Find where the given text appears and provide that cell's center as (X, Y) coordinate. 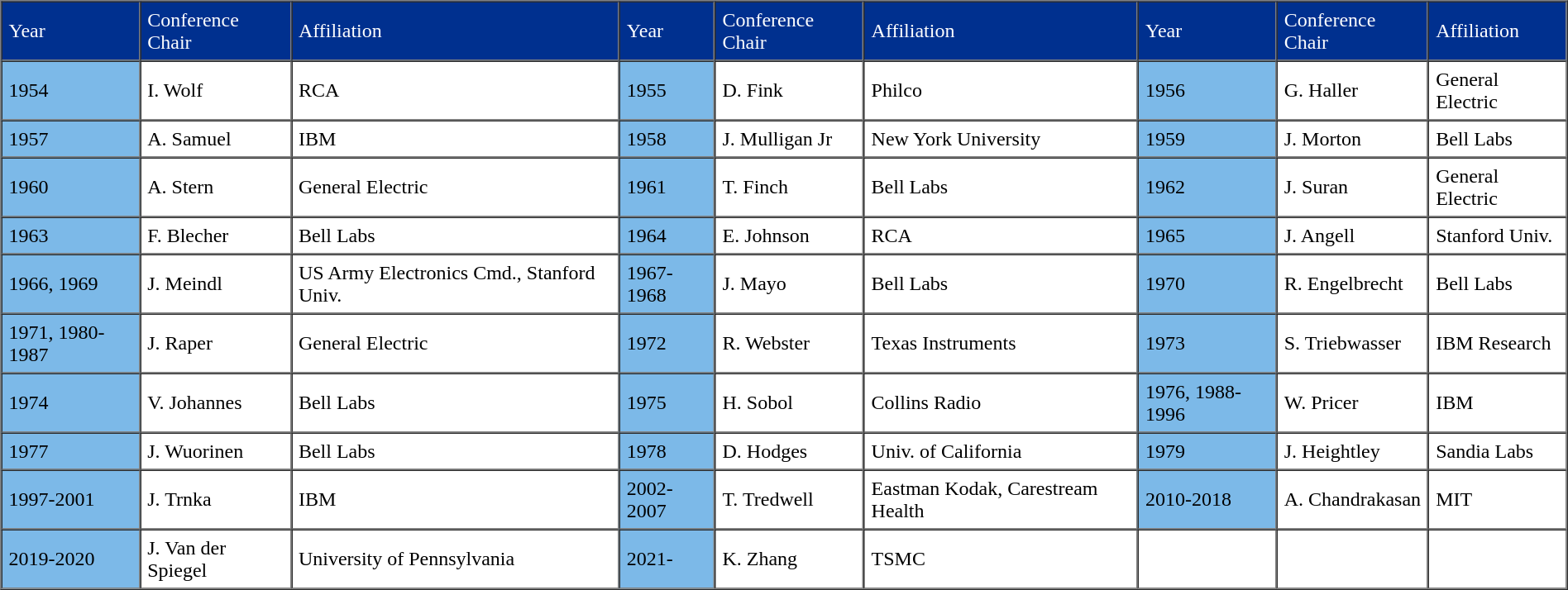
R. Webster (789, 344)
1976, 1988-1996 (1207, 403)
Texas Instruments (1001, 344)
T. Tredwell (789, 499)
New York University (1001, 139)
2019-2020 (71, 559)
H. Sobol (789, 403)
2021- (667, 559)
J. Mulligan Jr (789, 139)
A. Chandrakasan (1353, 499)
1975 (667, 403)
Philco (1001, 91)
Stanford Univ. (1497, 235)
1971, 1980-1987 (71, 344)
1973 (1207, 344)
1961 (667, 187)
D. Hodges (789, 451)
2002-2007 (667, 499)
J. Raper (215, 344)
1974 (71, 403)
Eastman Kodak, Carestream Health (1001, 499)
1979 (1207, 451)
K. Zhang (789, 559)
J. Angell (1353, 235)
1977 (71, 451)
1972 (667, 344)
1964 (667, 235)
TSMC (1001, 559)
J. Morton (1353, 139)
1965 (1207, 235)
1958 (667, 139)
1970 (1207, 284)
I. Wolf (215, 91)
1957 (71, 139)
V. Johannes (215, 403)
IBM Research (1497, 344)
S. Triebwasser (1353, 344)
1963 (71, 235)
1959 (1207, 139)
D. Fink (789, 91)
Sandia Labs (1497, 451)
1956 (1207, 91)
G. Haller (1353, 91)
1954 (71, 91)
1955 (667, 91)
MIT (1497, 499)
J. Mayo (789, 284)
J. Van der Spiegel (215, 559)
A. Stern (215, 187)
2010-2018 (1207, 499)
W. Pricer (1353, 403)
J. Trnka (215, 499)
J. Meindl (215, 284)
A. Samuel (215, 139)
F. Blecher (215, 235)
R. Engelbrecht (1353, 284)
University of Pennsylvania (455, 559)
1997-2001 (71, 499)
T. Finch (789, 187)
E. Johnson (789, 235)
1962 (1207, 187)
J. Suran (1353, 187)
Collins Radio (1001, 403)
1966, 1969 (71, 284)
1960 (71, 187)
J. Wuorinen (215, 451)
1967-1968 (667, 284)
J. Heightley (1353, 451)
US Army Electronics Cmd., Stanford Univ. (455, 284)
1978 (667, 451)
Univ. of California (1001, 451)
